Identify which cell holds the provided text, then report its [X, Y] central coordinate. 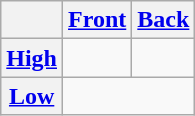
Low [32, 96]
Front [98, 20]
High [32, 58]
Back [164, 20]
